Return the (X, Y) coordinate for the center point of the cell that contains the specified text.  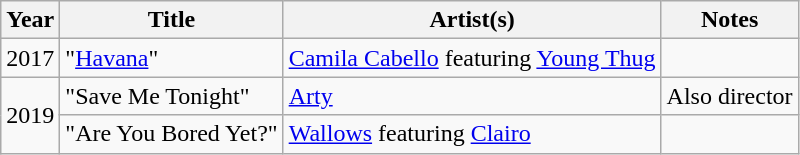
"Havana" (172, 58)
2019 (30, 115)
Also director (730, 96)
2017 (30, 58)
Title (172, 20)
"Are You Bored Yet?" (172, 134)
Year (30, 20)
Artist(s) (472, 20)
Camila Cabello featuring Young Thug (472, 58)
Notes (730, 20)
Arty (472, 96)
Wallows featuring Clairo (472, 134)
"Save Me Tonight" (172, 96)
